Return (X, Y) of the center of cell containing provided text 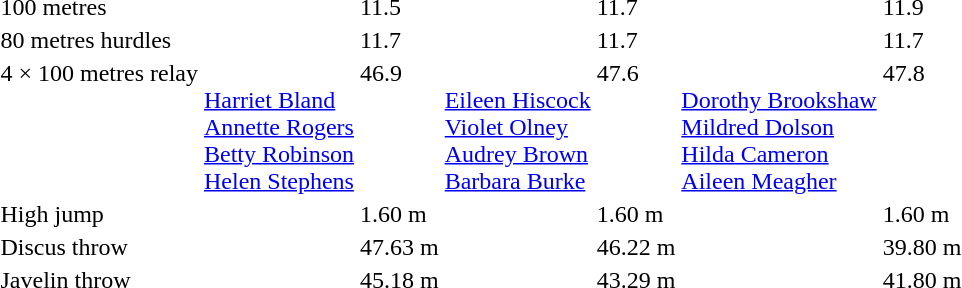
47.63 m (400, 247)
Dorothy BrookshawMildred DolsonHilda CameronAileen Meagher (779, 127)
Eileen HiscockViolet OlneyAudrey BrownBarbara Burke (518, 127)
46.9 (400, 127)
46.22 m (636, 247)
47.6 (636, 127)
Harriet BlandAnnette RogersBetty RobinsonHelen Stephens (278, 127)
